Capture the cell that displays the provided text and extract its (x, y) central coordinate. 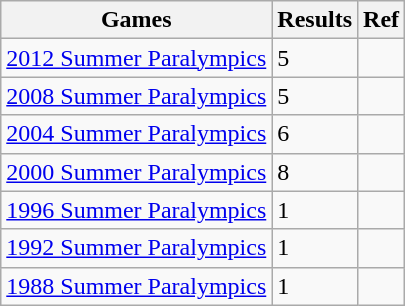
2012 Summer Paralympics (136, 58)
1996 Summer Paralympics (136, 210)
2004 Summer Paralympics (136, 134)
2008 Summer Paralympics (136, 96)
Ref (382, 20)
2000 Summer Paralympics (136, 172)
1988 Summer Paralympics (136, 286)
8 (315, 172)
Games (136, 20)
1992 Summer Paralympics (136, 248)
6 (315, 134)
Results (315, 20)
